Detect which cell encompasses the target text, then output its (x, y) center coordinate. 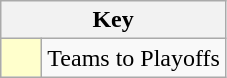
Teams to Playoffs (134, 58)
Key (114, 20)
